Locate the cell with the specified text and output its (X, Y) center coordinate. 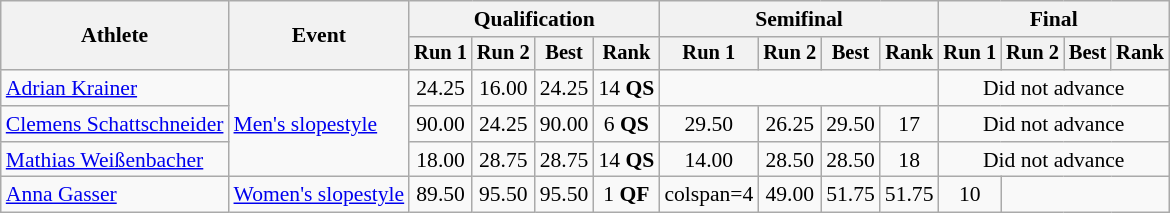
Semifinal (798, 19)
18.00 (440, 160)
89.50 (440, 195)
26.25 (790, 124)
18 (910, 160)
Anna Gasser (115, 195)
16.00 (504, 88)
Men's slopestyle (318, 124)
Final (1054, 19)
1 QF (626, 195)
17 (910, 124)
49.00 (790, 195)
10 (970, 195)
Qualification (534, 19)
Women's slopestyle (318, 195)
Clemens Schattschneider (115, 124)
Athlete (115, 36)
6 QS (626, 124)
Mathias Weißenbacher (115, 160)
colspan=4 (708, 195)
14.00 (708, 160)
Event (318, 36)
Adrian Krainer (115, 88)
